Capture the cell that displays the provided text and extract its [x, y] central coordinate. 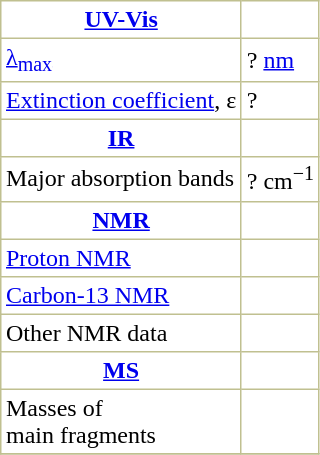
Masses of main fragments [122, 421]
? cm−1 [280, 179]
NMR [122, 220]
UV-Vis [122, 20]
λmax [122, 60]
Extinction coefficient, ε [122, 101]
Proton NMR [122, 258]
? nm [280, 60]
MS [122, 370]
Other NMR data [122, 333]
Carbon-13 NMR [122, 295]
IR [122, 139]
? [280, 101]
Major absorption bands [122, 179]
